Determine the (x, y) coordinate at the center of the cell enclosing the given text.  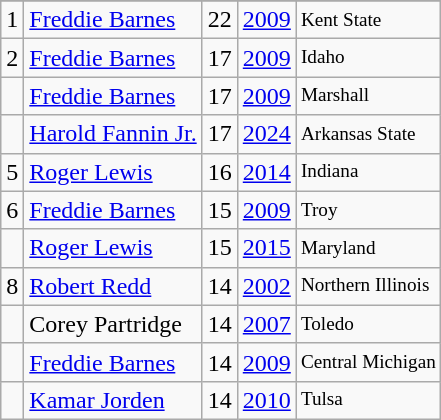
2024 (266, 134)
Robert Redd (113, 286)
2010 (266, 400)
6 (12, 210)
Troy (368, 210)
Central Michigan (368, 362)
Indiana (368, 172)
1 (12, 20)
2015 (266, 248)
Maryland (368, 248)
2002 (266, 286)
16 (220, 172)
8 (12, 286)
Northern Illinois (368, 286)
Corey Partridge (113, 324)
2007 (266, 324)
Idaho (368, 58)
2014 (266, 172)
Arkansas State (368, 134)
2 (12, 58)
Kent State (368, 20)
Harold Fannin Jr. (113, 134)
Toledo (368, 324)
22 (220, 20)
Kamar Jorden (113, 400)
Tulsa (368, 400)
5 (12, 172)
Marshall (368, 96)
